Capture the cell that displays the provided text and extract its [X, Y] central coordinate. 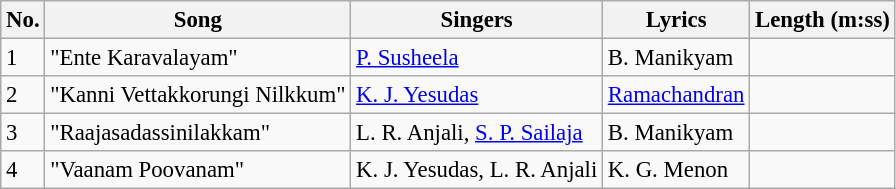
1 [23, 58]
Lyrics [676, 20]
"Vaanam Poovanam" [198, 170]
K. G. Menon [676, 170]
P. Susheela [477, 58]
Singers [477, 20]
3 [23, 133]
"Raajasadassinilakkam" [198, 133]
Ramachandran [676, 95]
"Kanni Vettakkorungi Nilkkum" [198, 95]
Song [198, 20]
L. R. Anjali, S. P. Sailaja [477, 133]
K. J. Yesudas, L. R. Anjali [477, 170]
K. J. Yesudas [477, 95]
No. [23, 20]
Length (m:ss) [822, 20]
"Ente Karavalayam" [198, 58]
4 [23, 170]
2 [23, 95]
